Return (X, Y) of the center of cell containing provided text 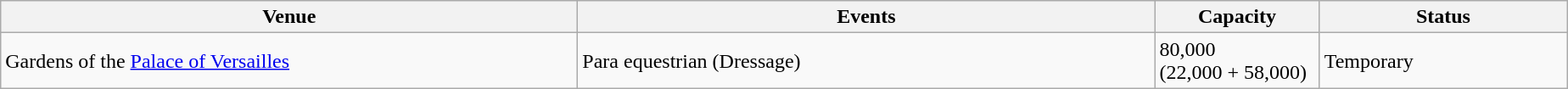
80,000(22,000 + 58,000) (1237, 61)
Temporary (1443, 61)
Status (1443, 17)
Venue (289, 17)
Gardens of the Palace of Versailles (289, 61)
Events (866, 17)
Capacity (1237, 17)
Para equestrian (Dressage) (866, 61)
